Determine the [x, y] coordinate at the center of the cell enclosing the given text.  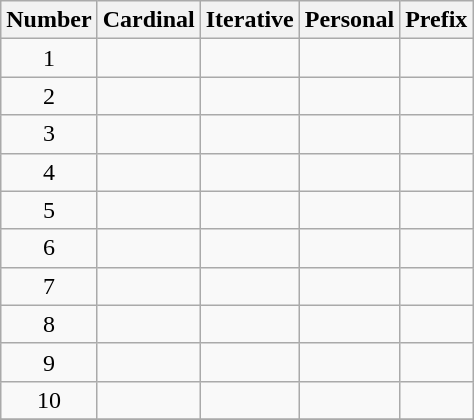
1 [49, 58]
Personal [349, 20]
7 [49, 286]
Prefix [436, 20]
3 [49, 134]
Iterative [250, 20]
8 [49, 324]
4 [49, 172]
5 [49, 210]
9 [49, 362]
Number [49, 20]
10 [49, 400]
Cardinal [148, 20]
2 [49, 96]
6 [49, 248]
